Find where the given text appears and provide that cell's center as [X, Y] coordinate. 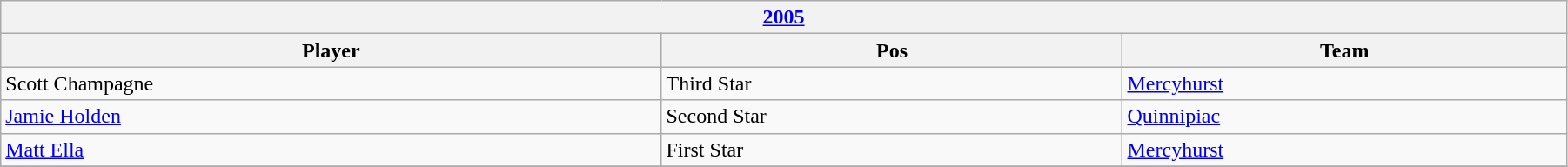
Jamie Holden [331, 117]
Player [331, 50]
Second Star [892, 117]
Quinnipiac [1344, 117]
Third Star [892, 83]
Matt Ella [331, 150]
First Star [892, 150]
Team [1344, 50]
Pos [892, 50]
Scott Champagne [331, 83]
2005 [784, 17]
